Return the [x, y] coordinate for the center point of the cell that contains the specified text.  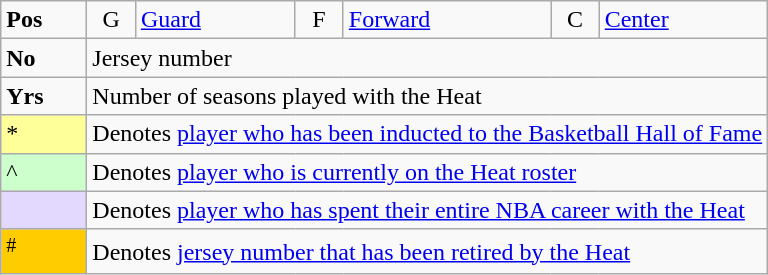
No [44, 58]
Forward [446, 20]
# [44, 252]
Denotes player who is currently on the Heat roster [428, 172]
Yrs [44, 96]
Number of seasons played with the Heat [428, 96]
Denotes jersey number that has been retired by the Heat [428, 252]
^ [44, 172]
F [320, 20]
Guard [214, 20]
Pos [44, 20]
C [576, 20]
Jersey number [428, 58]
Denotes player who has been inducted to the Basketball Hall of Fame [428, 134]
G [112, 20]
Center [684, 20]
* [44, 134]
Denotes player who has spent their entire NBA career with the Heat [428, 210]
